Find where the given text appears and provide that cell's center as (x, y) coordinate. 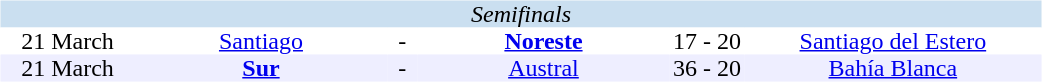
Noreste (544, 42)
17 - 20 (707, 42)
Semifinals (520, 14)
Austral (544, 68)
Santiago (262, 42)
Sur (262, 68)
Santiago del Estero (892, 42)
36 - 20 (707, 68)
Bahía Blanca (892, 68)
